Identify which cell holds the provided text, then report its (x, y) central coordinate. 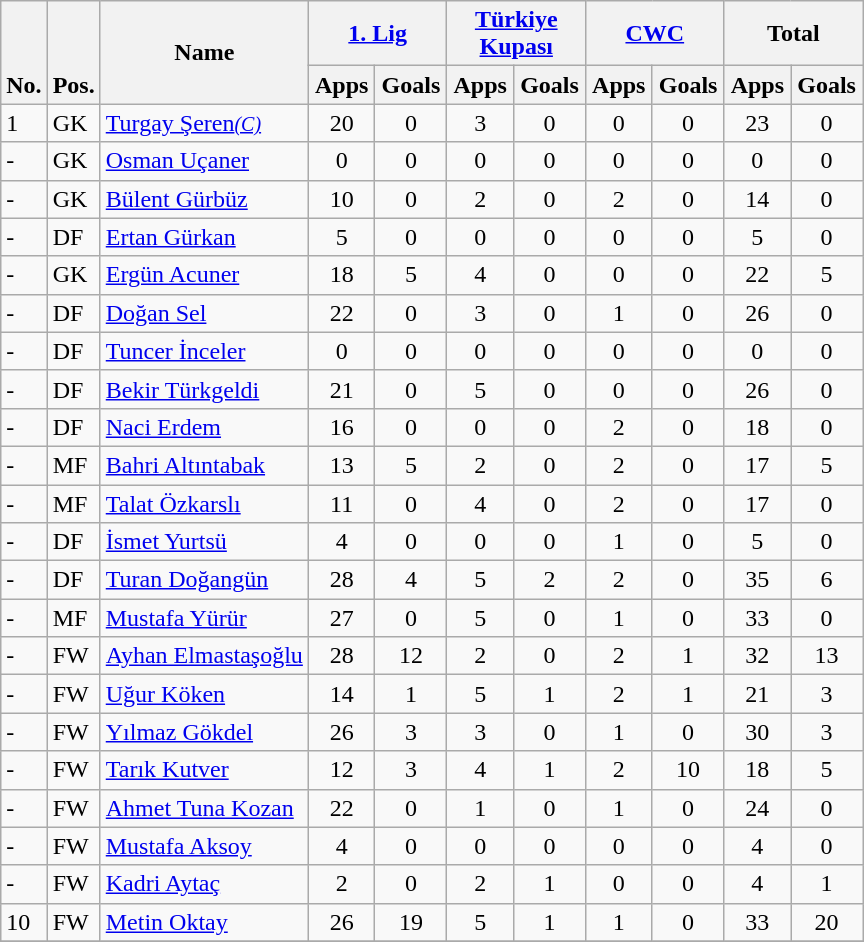
1. Lig (378, 34)
19 (411, 922)
No. (24, 52)
Bahri Altıntabak (204, 465)
Bülent Gürbüz (204, 199)
Bekir Türkgeldi (204, 389)
Metin Oktay (204, 922)
Talat Özkarslı (204, 503)
Osman Uçaner (204, 161)
Türkiye Kupası (516, 34)
32 (758, 656)
Name (204, 52)
Yılmaz Gökdel (204, 732)
Mustafa Aksoy (204, 846)
Ahmet Tuna Kozan (204, 808)
Doğan Sel (204, 313)
Naci Erdem (204, 427)
Turgay Şeren(C) (204, 123)
Tuncer İnceler (204, 351)
Ergün Acuner (204, 275)
Mustafa Yürür (204, 618)
Turan Doğangün (204, 580)
16 (342, 427)
Tarık Kutver (204, 770)
35 (758, 580)
27 (342, 618)
İsmet Yurtsü (204, 542)
Pos. (74, 52)
Ertan Gürkan (204, 237)
Ayhan Elmastaşoğlu (204, 656)
Total (794, 34)
Kadri Aytaç (204, 884)
Uğur Köken (204, 694)
24 (758, 808)
6 (827, 580)
23 (758, 123)
CWC (656, 34)
30 (758, 732)
11 (342, 503)
